Extract the [X, Y] coordinate from the center of the cell holding the provided text.  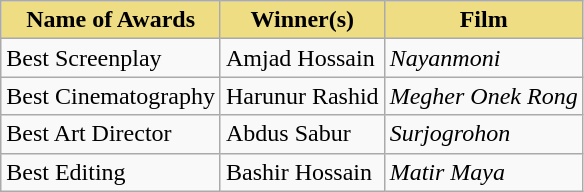
Megher Onek Rong [484, 96]
Surjogrohon [484, 134]
Bashir Hossain [302, 172]
Best Art Director [111, 134]
Best Editing [111, 172]
Abdus Sabur [302, 134]
Best Screenplay [111, 58]
Amjad Hossain [302, 58]
Name of Awards [111, 20]
Harunur Rashid [302, 96]
Film [484, 20]
Matir Maya [484, 172]
Winner(s) [302, 20]
Nayanmoni [484, 58]
Best Cinematography [111, 96]
